Locate the cell with the specified text and output its [x, y] center coordinate. 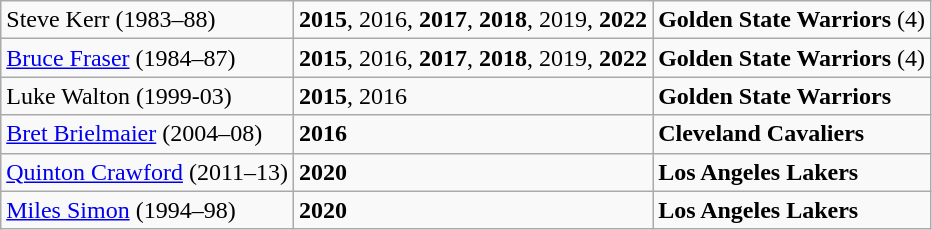
Quinton Crawford (2011–13) [148, 172]
Bret Brielmaier (2004–08) [148, 134]
2015, 2016 [474, 96]
2016 [474, 134]
Bruce Fraser (1984–87) [148, 58]
Steve Kerr (1983–88) [148, 20]
Miles Simon (1994–98) [148, 210]
Luke Walton (1999-03) [148, 96]
Cleveland Cavaliers [792, 134]
Golden State Warriors [792, 96]
